Locate the cell with the specified text and output its [x, y] center coordinate. 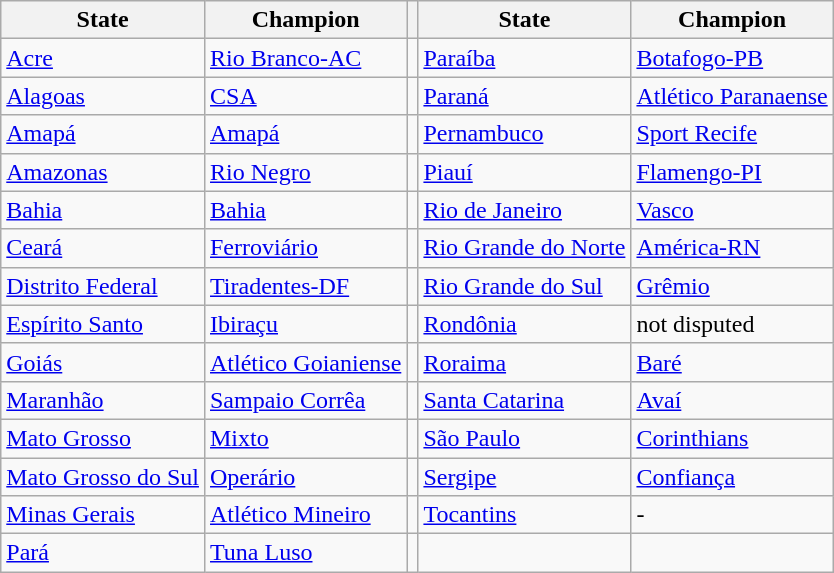
Roraima [524, 362]
Sampaio Corrêa [305, 400]
Piauí [524, 172]
Mixto [305, 438]
Grêmio [732, 286]
Ferroviário [305, 248]
Pernambuco [524, 134]
Ibiraçu [305, 324]
Rondônia [524, 324]
Espírito Santo [103, 324]
Distrito Federal [103, 286]
Atlético Paranaense [732, 96]
Rio Branco-AC [305, 58]
Santa Catarina [524, 400]
Maranhão [103, 400]
Sport Recife [732, 134]
Operário [305, 477]
Paraíba [524, 58]
Tiradentes-DF [305, 286]
Rio Grande do Sul [524, 286]
Vasco [732, 210]
Avaí [732, 400]
Goiás [103, 362]
Mato Grosso do Sul [103, 477]
Acre [103, 58]
América-RN [732, 248]
Corinthians [732, 438]
Ceará [103, 248]
Tocantins [524, 515]
Tuna Luso [305, 553]
São Paulo [524, 438]
Alagoas [103, 96]
- [732, 515]
Sergipe [524, 477]
not disputed [732, 324]
Flamengo-PI [732, 172]
Rio Grande do Norte [524, 248]
Mato Grosso [103, 438]
CSA [305, 96]
Minas Gerais [103, 515]
Pará [103, 553]
Atlético Mineiro [305, 515]
Baré [732, 362]
Atlético Goianiense [305, 362]
Paraná [524, 96]
Botafogo-PB [732, 58]
Confiança [732, 477]
Amazonas [103, 172]
Rio Negro [305, 172]
Rio de Janeiro [524, 210]
